Extract the (x, y) coordinate from the center of the cell holding the provided text.  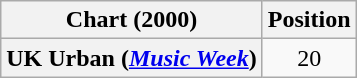
Chart (2000) (132, 20)
Position (309, 20)
UK Urban (Music Week) (132, 58)
20 (309, 58)
